Extract the [X, Y] coordinate from the center of the cell holding the provided text.  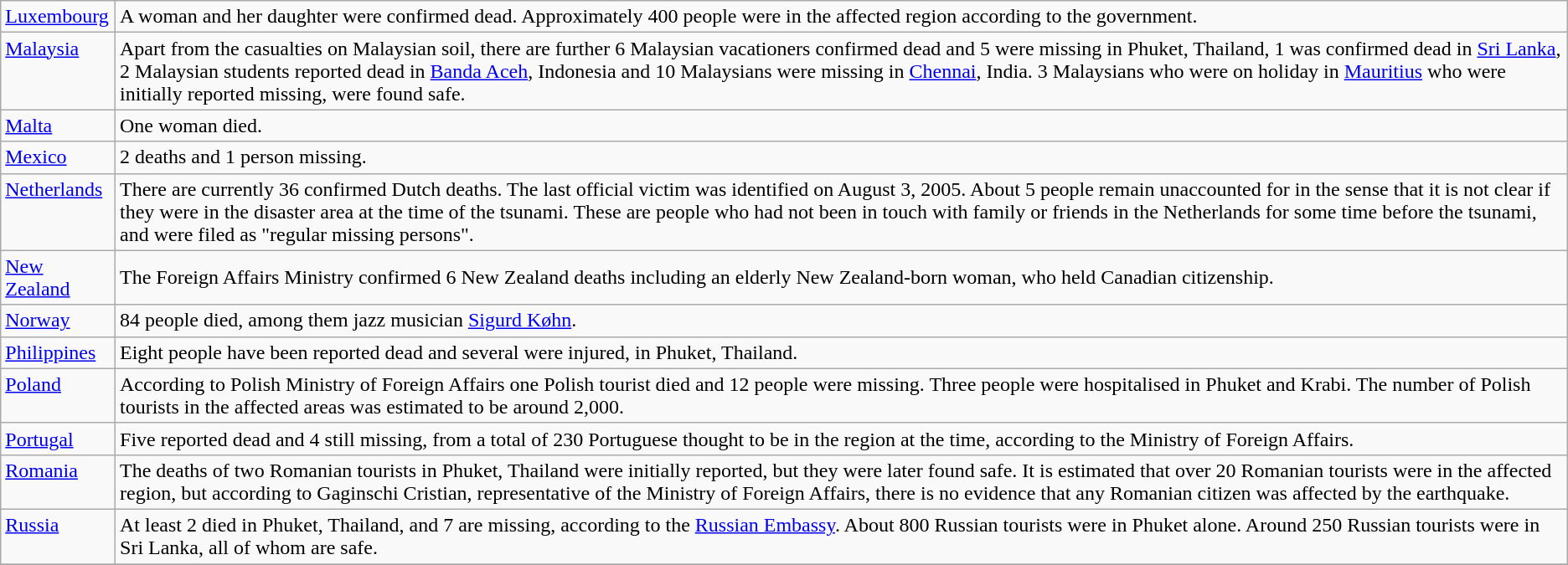
Malta [59, 126]
Eight people have been reported dead and several were injured, in Phuket, Thailand. [842, 352]
Malaysia [59, 71]
The Foreign Affairs Ministry confirmed 6 New Zealand deaths including an elderly New Zealand-born woman, who held Canadian citizenship. [842, 278]
Romania [59, 482]
Portugal [59, 439]
Norway [59, 321]
2 deaths and 1 person missing. [842, 157]
84 people died, among them jazz musician Sigurd Køhn. [842, 321]
Poland [59, 395]
Russia [59, 536]
One woman died. [842, 126]
A woman and her daughter were confirmed dead. Approximately 400 people were in the affected region according to the government. [842, 17]
Luxembourg [59, 17]
Mexico [59, 157]
Netherlands [59, 212]
New Zealand [59, 278]
Philippines [59, 352]
